Extract the [x, y] coordinate from the center of the cell holding the provided text.  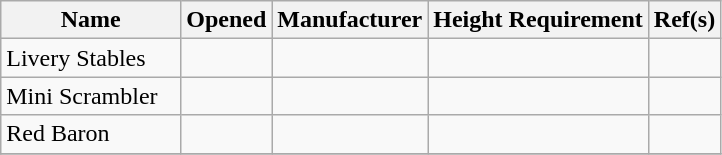
Opened [226, 20]
Height Requirement [538, 20]
Ref(s) [684, 20]
Name [91, 20]
Livery Stables [91, 58]
Red Baron [91, 134]
Manufacturer [350, 20]
Mini Scrambler [91, 96]
